Provide the [x, y] coordinate of the cell's center where the given text is located.  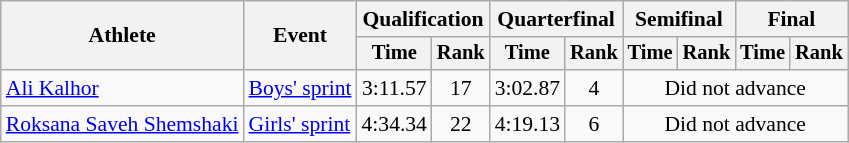
22 [461, 124]
Girls' sprint [300, 124]
6 [594, 124]
4:34.34 [394, 124]
4:19.13 [528, 124]
Quarterfinal [556, 19]
3:11.57 [394, 88]
Final [791, 19]
Athlete [122, 36]
Event [300, 36]
Boys' sprint [300, 88]
4 [594, 88]
17 [461, 88]
Qualification [422, 19]
3:02.87 [528, 88]
Semifinal [679, 19]
Ali Kalhor [122, 88]
Roksana Saveh Shemshaki [122, 124]
